Find where the given text appears and provide that cell's center as (x, y) coordinate. 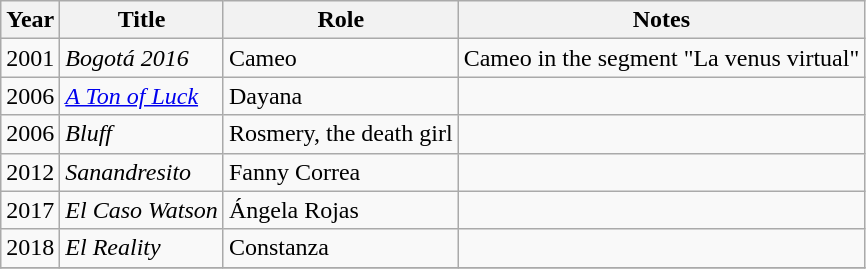
Cameo in the segment "La venus virtual" (662, 58)
Rosmery, the death girl (340, 134)
2017 (30, 210)
El Reality (142, 248)
Year (30, 20)
2018 (30, 248)
Ángela Rojas (340, 210)
Fanny Correa (340, 172)
Notes (662, 20)
2012 (30, 172)
2001 (30, 58)
Role (340, 20)
Bogotá 2016 (142, 58)
Cameo (340, 58)
A Ton of Luck (142, 96)
El Caso Watson (142, 210)
Title (142, 20)
Dayana (340, 96)
Sanandresito (142, 172)
Constanza (340, 248)
Bluff (142, 134)
